Scan for the cell matching the given text and deliver its (x, y) coordinate at center. 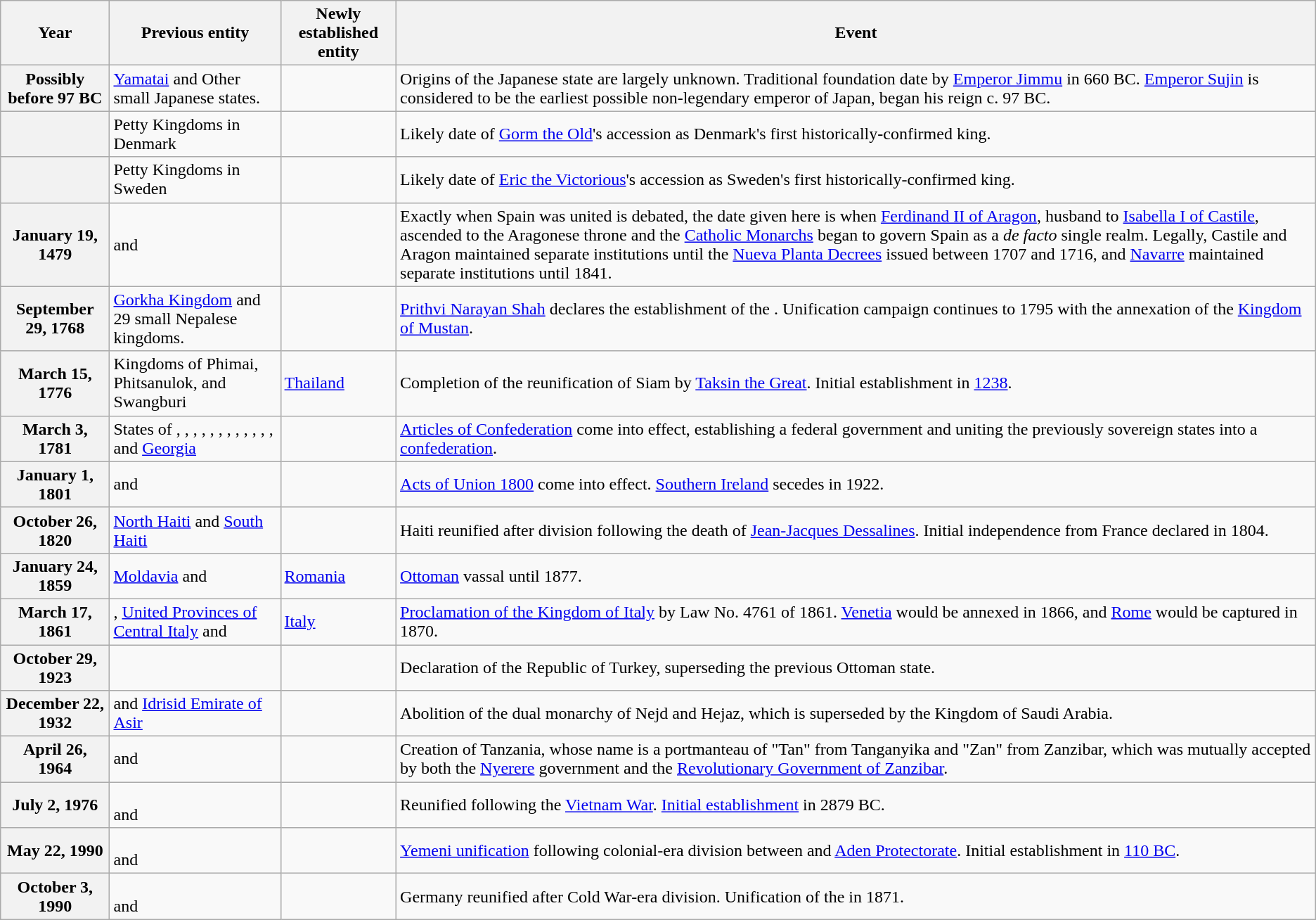
Reunified following the Vietnam War. Initial establishment in 2879 BC. (856, 805)
Haiti reunified after division following the death of Jean-Jacques Dessalines. Initial independence from France declared in 1804. (856, 530)
January 19, 1479 (55, 245)
Year (55, 33)
July 2, 1976 (55, 805)
October 3, 1990 (55, 896)
December 22, 1932 (55, 713)
March 15, 1776 (55, 383)
September 29, 1768 (55, 319)
Newly established entity (339, 33)
Thailand (339, 383)
Moldavia and (195, 575)
Completion of the reunification of Siam by Taksin the Great. Initial establishment in 1238. (856, 383)
Event (856, 33)
Ottoman vassal until 1877. (856, 575)
Prithvi Narayan Shah declares the establishment of the . Unification campaign continues to 1795 with the annexation of the Kingdom of Mustan. (856, 319)
Likely date of Gorm the Old's accession as Denmark's first historically-confirmed king. (856, 134)
Petty Kingdoms in Denmark (195, 134)
April 26, 1964 (55, 760)
Proclamation of the Kingdom of Italy by Law No. 4761 of 1861. Venetia would be annexed in 1866, and Rome would be captured in 1870. (856, 622)
March 3, 1781 (55, 439)
March 17, 1861 (55, 622)
Petty Kingdoms in Sweden (195, 180)
Italy (339, 622)
Abolition of the dual monarchy of Nejd and Hejaz, which is superseded by the Kingdom of Saudi Arabia. (856, 713)
Articles of Confederation come into effect, establishing a federal government and uniting the previously sovereign states into a confederation. (856, 439)
, United Provinces of Central Italy and (195, 622)
Possibly before 97 BC (55, 89)
Likely date of Eric the Victorious's accession as Sweden's first historically-confirmed king. (856, 180)
Kingdoms of Phimai, Phitsanulok, and Swangburi (195, 383)
and Idrisid Emirate of Asir (195, 713)
Acts of Union 1800 come into effect. Southern Ireland secedes in 1922. (856, 484)
October 26, 1820 (55, 530)
January 24, 1859 (55, 575)
January 1, 1801 (55, 484)
Yemeni unification following colonial-era division between and Aden Protectorate. Initial establishment in 110 BC. (856, 851)
Romania (339, 575)
October 29, 1923 (55, 667)
Previous entity (195, 33)
Gorkha Kingdom and 29 small Nepalese kingdoms. (195, 319)
North Haiti and South Haiti (195, 530)
States of , , , , , , , , , , , , and Georgia (195, 439)
Declaration of the Republic of Turkey, superseding the previous Ottoman state. (856, 667)
May 22, 1990 (55, 851)
Yamatai and Other small Japanese states. (195, 89)
Germany reunified after Cold War-era division. Unification of the in 1871. (856, 896)
